Extract the [x, y] coordinate from the center of the cell holding the provided text.  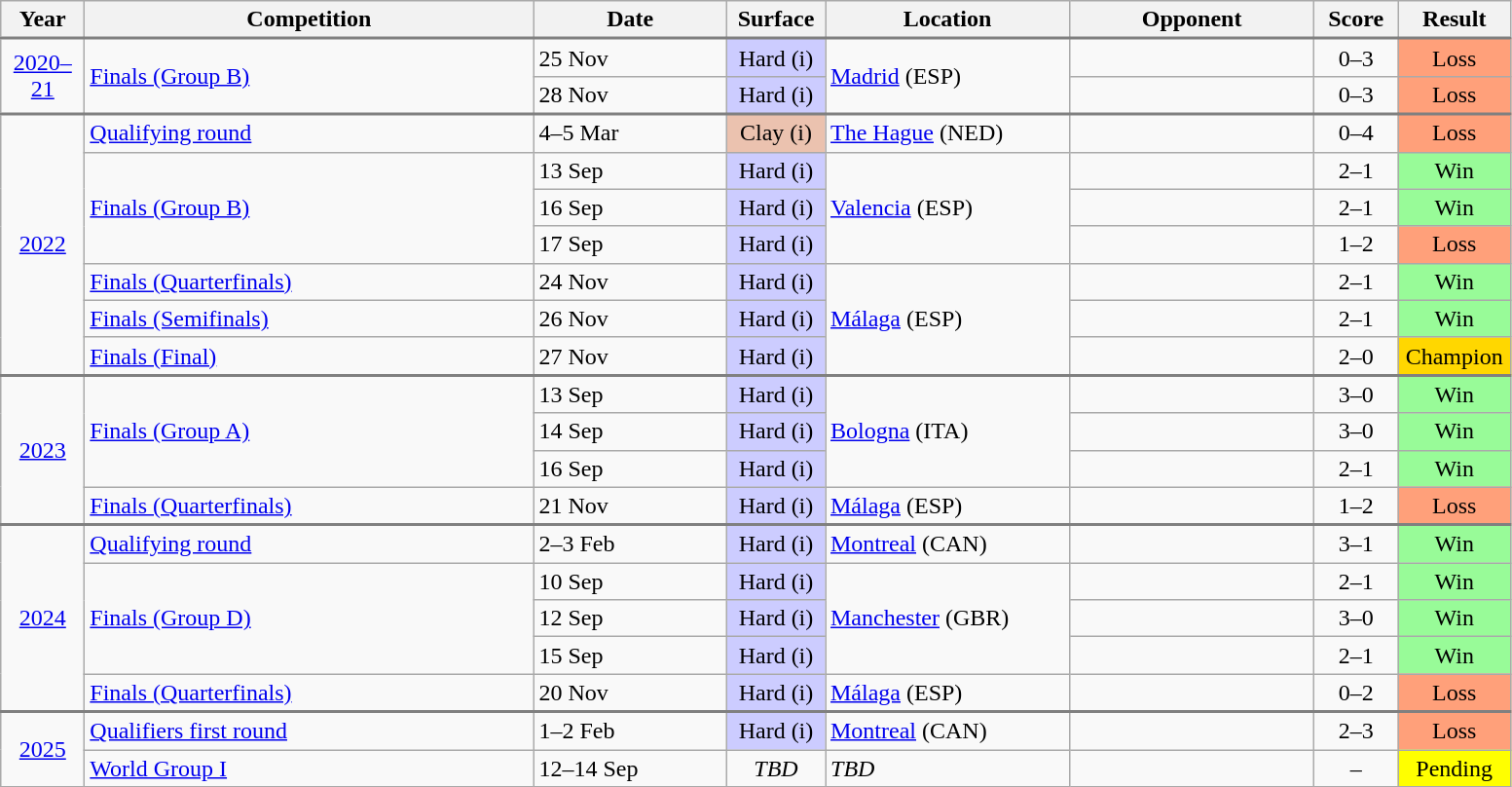
0–2 [1356, 693]
2–0 [1356, 356]
4–5 Mar [631, 132]
2024 [43, 618]
Clay (i) [775, 132]
– [1356, 768]
2020–21 [43, 77]
0–4 [1356, 132]
2025 [43, 750]
Madrid (ESP) [948, 77]
Opponent [1192, 19]
World Group I [310, 768]
2023 [43, 450]
21 Nov [631, 506]
Result [1455, 19]
Score [1356, 19]
3–1 [1356, 543]
25 Nov [631, 58]
Finals (Semifinals) [310, 319]
24 Nov [631, 281]
Manchester (GBR) [948, 618]
20 Nov [631, 693]
Qualifiers first round [310, 731]
26 Nov [631, 319]
Finals (Group A) [310, 431]
12–14 Sep [631, 768]
10 Sep [631, 581]
Finals (Group D) [310, 618]
14 Sep [631, 431]
17 Sep [631, 244]
Year [43, 19]
Competition [310, 19]
Date [631, 19]
2022 [43, 244]
Champion [1455, 356]
Location [948, 19]
12 Sep [631, 618]
15 Sep [631, 656]
Valencia (ESP) [948, 207]
2–3 [1356, 731]
Pending [1455, 768]
Bologna (ITA) [948, 431]
Surface [775, 19]
2–3 Feb [631, 543]
1–2 Feb [631, 731]
28 Nov [631, 95]
Finals (Final) [310, 356]
The Hague (NED) [948, 132]
27 Nov [631, 356]
